Return the (X, Y) coordinate for the center point of the cell that contains the specified text.  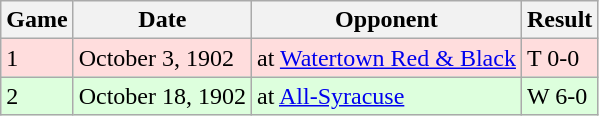
Date (162, 20)
at Watertown Red & Black (386, 58)
October 18, 1902 (162, 96)
at All-Syracuse (386, 96)
Result (559, 20)
Game (37, 20)
2 (37, 96)
W 6-0 (559, 96)
Opponent (386, 20)
October 3, 1902 (162, 58)
1 (37, 58)
T 0-0 (559, 58)
